Locate the cell with the specified text and output its (X, Y) center coordinate. 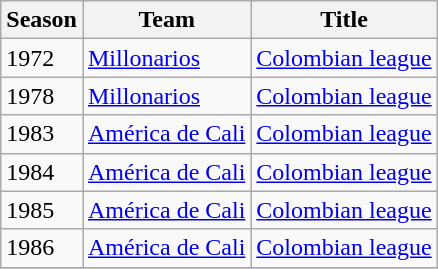
Season (42, 20)
1986 (42, 248)
Team (166, 20)
1984 (42, 172)
1978 (42, 96)
Title (344, 20)
1972 (42, 58)
1985 (42, 210)
1983 (42, 134)
